Return the [x, y] coordinate for the center point of the cell that contains the specified text.  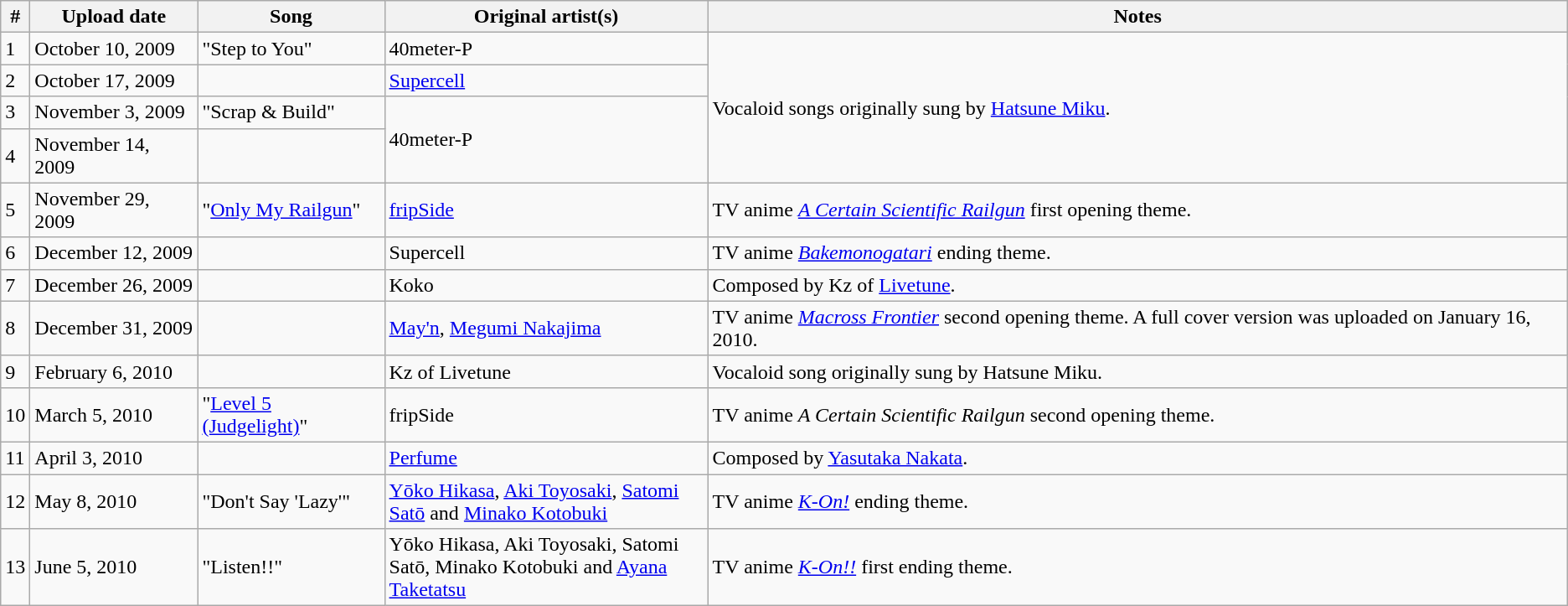
12 [15, 501]
# [15, 17]
May'n, Megumi Nakajima [546, 329]
TV anime Bakemonogatari ending theme. [1137, 253]
3 [15, 112]
November 14, 2009 [114, 156]
"Scrap & Build" [291, 112]
Composed by Kz of Livetune. [1137, 285]
Yōko Hikasa, Aki Toyosaki, Satomi Satō and Minako Kotobuki [546, 501]
TV anime A Certain Scientific Railgun second opening theme. [1137, 414]
Kz of Livetune [546, 371]
Koko [546, 285]
December 26, 2009 [114, 285]
"Listen!!" [291, 567]
1 [15, 49]
10 [15, 414]
11 [15, 458]
9 [15, 371]
Composed by Yasutaka Nakata. [1137, 458]
November 29, 2009 [114, 210]
December 31, 2009 [114, 329]
Vocaloid song originally sung by Hatsune Miku. [1137, 371]
"Level 5 (Judgelight)" [291, 414]
Perfume [546, 458]
"Step to You" [291, 49]
7 [15, 285]
October 10, 2009 [114, 49]
"Only My Railgun" [291, 210]
TV anime K-On!! first ending theme. [1137, 567]
December 12, 2009 [114, 253]
"Don't Say 'Lazy'" [291, 501]
June 5, 2010 [114, 567]
February 6, 2010 [114, 371]
2 [15, 80]
TV anime A Certain Scientific Railgun first opening theme. [1137, 210]
November 3, 2009 [114, 112]
5 [15, 210]
Song [291, 17]
Vocaloid songs originally sung by Hatsune Miku. [1137, 107]
Original artist(s) [546, 17]
Notes [1137, 17]
March 5, 2010 [114, 414]
October 17, 2009 [114, 80]
Upload date [114, 17]
TV anime Macross Frontier second opening theme. A full cover version was uploaded on January 16, 2010. [1137, 329]
May 8, 2010 [114, 501]
6 [15, 253]
April 3, 2010 [114, 458]
Yōko Hikasa, Aki Toyosaki, Satomi Satō, Minako Kotobuki and Ayana Taketatsu [546, 567]
13 [15, 567]
4 [15, 156]
TV anime K-On! ending theme. [1137, 501]
8 [15, 329]
